For the text-containing cell, return its midpoint in (x, y) coordinate format. 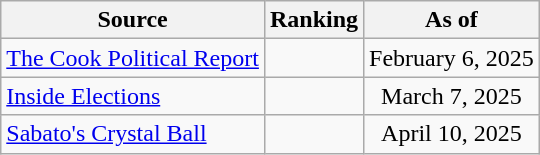
The Cook Political Report (133, 58)
March 7, 2025 (452, 96)
February 6, 2025 (452, 58)
April 10, 2025 (452, 134)
Sabato's Crystal Ball (133, 134)
Ranking (314, 20)
Inside Elections (133, 96)
As of (452, 20)
Source (133, 20)
